Provide the (X, Y) coordinate of the cell's center where the given text is located.  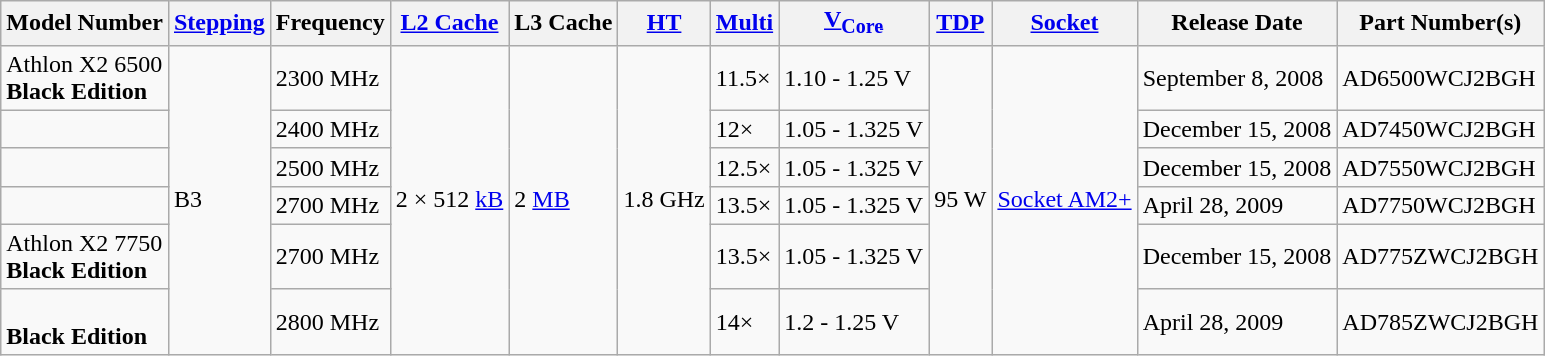
2300 MHz (330, 78)
Multi (744, 23)
1.8 GHz (664, 200)
Stepping (219, 23)
AD785ZWCJ2BGH (1440, 322)
L2 Cache (450, 23)
VCore (854, 23)
Athlon X2 6500Black Edition (85, 78)
12.5× (744, 167)
AD775ZWCJ2BGH (1440, 256)
2800 MHz (330, 322)
2400 MHz (330, 129)
2 × 512 kB (450, 200)
12× (744, 129)
95 W (960, 200)
AD7750WCJ2BGH (1440, 205)
Part Number(s) (1440, 23)
11.5× (744, 78)
Model Number (85, 23)
September 8, 2008 (1237, 78)
1.2 - 1.25 V (854, 322)
AD6500WCJ2BGH (1440, 78)
TDP (960, 23)
2500 MHz (330, 167)
Socket (1064, 23)
AD7450WCJ2BGH (1440, 129)
14× (744, 322)
B3 (219, 200)
1.10 - 1.25 V (854, 78)
L3 Cache (564, 23)
AD7550WCJ2BGH (1440, 167)
Black Edition (85, 322)
2 MB (564, 200)
Frequency (330, 23)
Release Date (1237, 23)
Athlon X2 7750Black Edition (85, 256)
HT (664, 23)
Socket AM2+ (1064, 200)
